For the text-containing cell, return its midpoint in (X, Y) coordinate format. 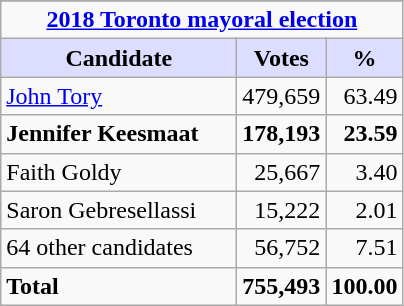
Total (119, 286)
Candidate (119, 58)
25,667 (282, 172)
64 other candidates (119, 248)
3.40 (364, 172)
Saron Gebresellassi (119, 210)
15,222 (282, 210)
63.49 (364, 96)
2018 Toronto mayoral election (202, 20)
Faith Goldy (119, 172)
56,752 (282, 248)
Votes (282, 58)
7.51 (364, 248)
Jennifer Keesmaat (119, 134)
100.00 (364, 286)
% (364, 58)
John Tory (119, 96)
23.59 (364, 134)
178,193 (282, 134)
479,659 (282, 96)
755,493 (282, 286)
2.01 (364, 210)
